Determine the (X, Y) coordinate at the center of the cell enclosing the given text.  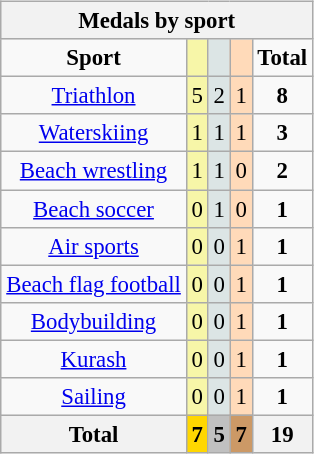
Sport (94, 58)
Beach flag football (94, 284)
19 (282, 434)
Triathlon (94, 96)
Beach soccer (94, 209)
Kurash (94, 359)
8 (282, 96)
Medals by sport (157, 21)
Beach wrestling (94, 171)
Bodybuilding (94, 321)
Air sports (94, 246)
Waterskiing (94, 133)
Sailing (94, 396)
3 (282, 133)
